Determine the [x, y] coordinate at the center of the cell enclosing the given text.  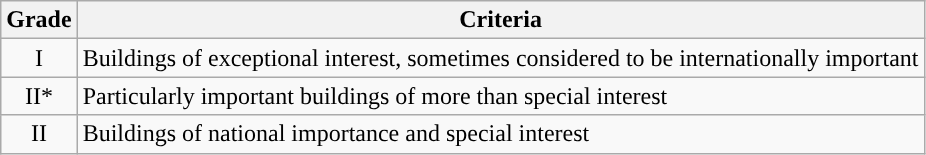
II [39, 134]
Buildings of exceptional interest, sometimes considered to be internationally important [500, 58]
II* [39, 96]
Grade [39, 20]
Criteria [500, 20]
I [39, 58]
Buildings of national importance and special interest [500, 134]
Particularly important buildings of more than special interest [500, 96]
